Determine the (x, y) coordinate at the center of the cell enclosing the given text.  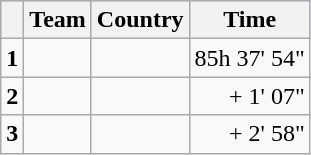
Team (58, 20)
85h 37' 54" (250, 58)
+ 1' 07" (250, 96)
+ 2' 58" (250, 134)
Country (140, 20)
1 (12, 58)
3 (12, 134)
2 (12, 96)
Time (250, 20)
